Detect which cell encompasses the target text, then output its [x, y] center coordinate. 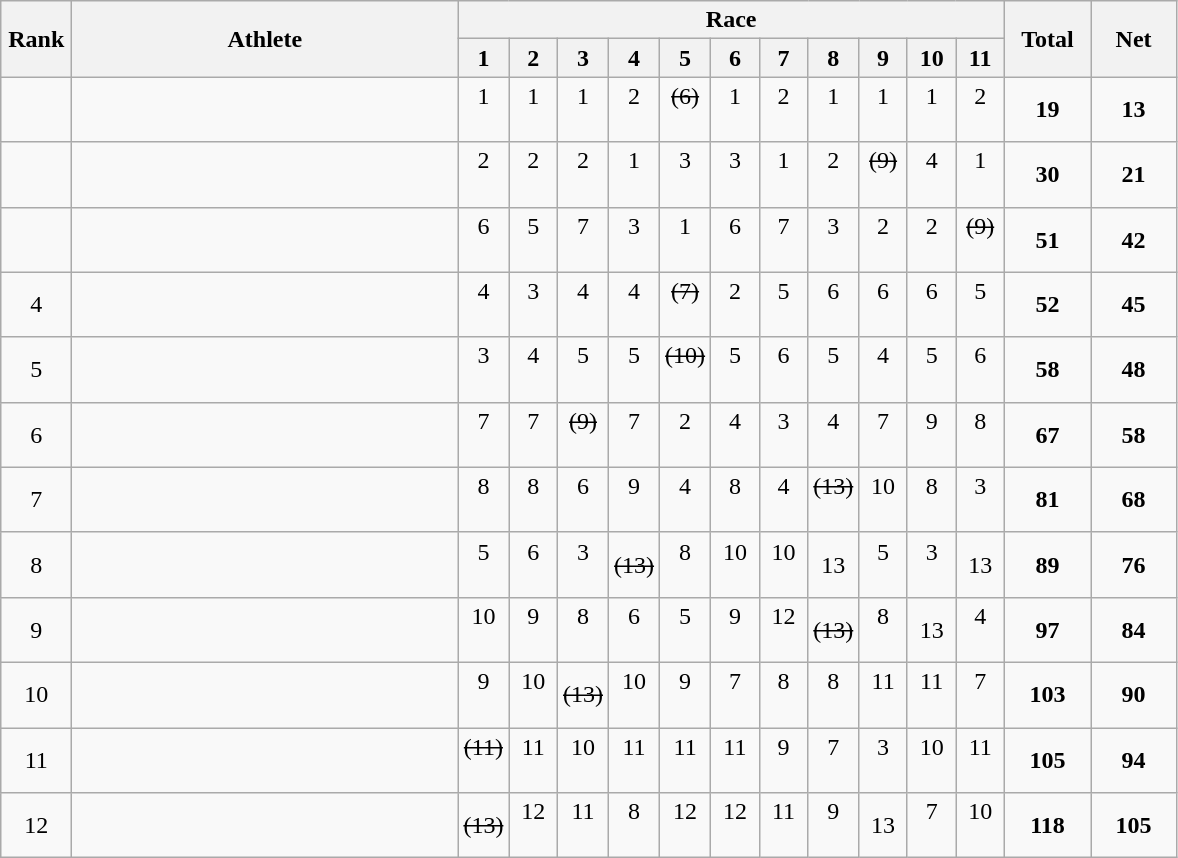
(6) [686, 110]
118 [1047, 826]
84 [1134, 630]
81 [1047, 500]
42 [1134, 240]
45 [1134, 304]
94 [1134, 760]
30 [1047, 174]
Total [1047, 39]
68 [1134, 500]
(7) [686, 304]
90 [1134, 694]
21 [1134, 174]
51 [1047, 240]
76 [1134, 564]
48 [1134, 370]
97 [1047, 630]
(10) [686, 370]
Athlete [265, 39]
(11) [484, 760]
67 [1047, 434]
Rank [36, 39]
103 [1047, 694]
19 [1047, 110]
89 [1047, 564]
Race [732, 20]
Net [1134, 39]
52 [1047, 304]
